Return the (X, Y) coordinate for the center point of the cell that contains the specified text.  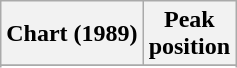
Chart (1989) (72, 34)
Peakposition (189, 34)
